Detect which cell encompasses the target text, then output its (X, Y) center coordinate. 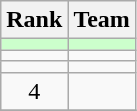
4 (34, 91)
Team (102, 20)
Rank (34, 20)
